Pinpoint the cell where the given text exists, returning its [X, Y] midpoint coordinate. 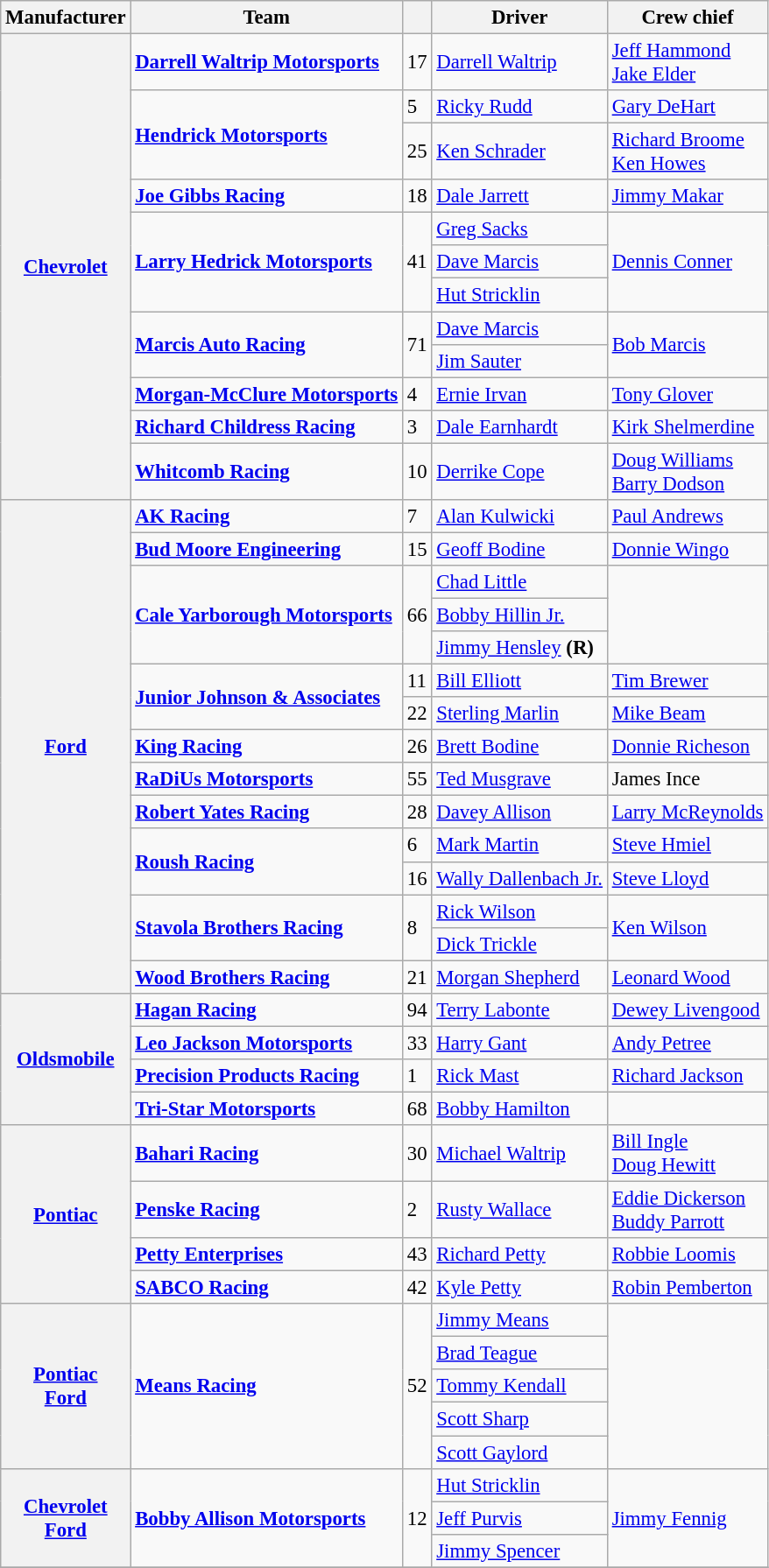
Dale Earnhardt [519, 426]
Leonard Wood [687, 977]
Rusty Wallace [519, 1210]
Bobby Allison Motorsports [266, 1518]
22 [417, 714]
Richard Petty [519, 1255]
30 [417, 1154]
Bud Moore Engineering [266, 549]
Alan Kulwicki [519, 517]
41 [417, 263]
Mark Martin [519, 846]
Brett Bodine [519, 747]
28 [417, 812]
43 [417, 1255]
Driver [519, 18]
Donnie Wingo [687, 549]
66 [417, 615]
Steve Lloyd [687, 878]
8 [417, 928]
Greg Sacks [519, 229]
33 [417, 1043]
Derrike Cope [519, 471]
12 [417, 1518]
Richard Jackson [687, 1076]
Tri-Star Motorsports [266, 1108]
Hendrick Motorsports [266, 135]
Stavola Brothers Racing [266, 928]
Scott Gaylord [519, 1452]
Hagan Racing [266, 1010]
Leo Jackson Motorsports [266, 1043]
1 [417, 1076]
18 [417, 196]
Geoff Bodine [519, 549]
7 [417, 517]
Jim Sauter [519, 361]
Sterling Marlin [519, 714]
Bobby Hamilton [519, 1108]
Tim Brewer [687, 681]
Ted Musgrave [519, 779]
Dennis Conner [687, 263]
Michael Waltrip [519, 1154]
Tommy Kendall [519, 1386]
Whitcomb Racing [266, 471]
Team [266, 18]
Larry McReynolds [687, 812]
Larry Hedrick Motorsports [266, 263]
3 [417, 426]
11 [417, 681]
Petty Enterprises [266, 1255]
Means Racing [266, 1386]
Jimmy Means [519, 1320]
Harry Gant [519, 1043]
Wood Brothers Racing [266, 977]
21 [417, 977]
68 [417, 1108]
Ernie Irvan [519, 394]
Manufacturer [66, 18]
Jeff Purvis [519, 1518]
Pontiac [66, 1214]
16 [417, 878]
Rick Wilson [519, 911]
Mike Beam [687, 714]
5 [417, 107]
Doug Williams Barry Dodson [687, 471]
Jimmy Spencer [519, 1550]
King Racing [266, 747]
2 [417, 1210]
Joe Gibbs Racing [266, 196]
James Ince [687, 779]
Bob Marcis [687, 345]
Kirk Shelmerdine [687, 426]
Terry Labonte [519, 1010]
Ricky Rudd [519, 107]
Dewey Livengood [687, 1010]
RaDiUs Motorsports [266, 779]
Bahari Racing [266, 1154]
Ken Schrader [519, 152]
Andy Petree [687, 1043]
15 [417, 549]
Brad Teague [519, 1354]
94 [417, 1010]
6 [417, 846]
Robert Yates Racing [266, 812]
Chevrolet Ford [66, 1518]
4 [417, 394]
Scott Sharp [519, 1419]
55 [417, 779]
Jeff Hammond Jake Elder [687, 63]
Jimmy Fennig [687, 1518]
25 [417, 152]
Roush Racing [266, 861]
Penske Racing [266, 1210]
Marcis Auto Racing [266, 345]
Paul Andrews [687, 517]
Bobby Hillin Jr. [519, 615]
Junior Johnson & Associates [266, 697]
71 [417, 345]
Rick Mast [519, 1076]
Bill Elliott [519, 681]
26 [417, 747]
Donnie Richeson [687, 747]
Tony Glover [687, 394]
Jimmy Hensley (R) [519, 648]
17 [417, 63]
Pontiac Ford [66, 1386]
Davey Allison [519, 812]
Steve Hmiel [687, 846]
AK Racing [266, 517]
Bill Ingle Doug Hewitt [687, 1154]
Robbie Loomis [687, 1255]
Darrell Waltrip [519, 63]
Chevrolet [66, 267]
Gary DeHart [687, 107]
Oldsmobile [66, 1059]
Darrell Waltrip Motorsports [266, 63]
Crew chief [687, 18]
Jimmy Makar [687, 196]
Morgan-McClure Motorsports [266, 394]
Robin Pemberton [687, 1288]
Ford [66, 747]
Chad Little [519, 582]
10 [417, 471]
SABCO Racing [266, 1288]
Dick Trickle [519, 944]
52 [417, 1386]
Wally Dallenbach Jr. [519, 878]
Morgan Shepherd [519, 977]
Dale Jarrett [519, 196]
Richard Childress Racing [266, 426]
Cale Yarborough Motorsports [266, 615]
Kyle Petty [519, 1288]
Precision Products Racing [266, 1076]
Eddie Dickerson Buddy Parrott [687, 1210]
42 [417, 1288]
Richard Broome Ken Howes [687, 152]
Ken Wilson [687, 928]
